Scan for the cell matching the given text and deliver its (X, Y) coordinate at center. 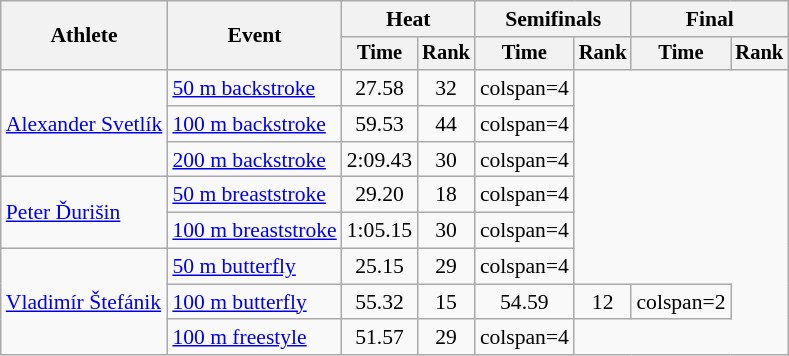
100 m freestyle (254, 338)
32 (446, 88)
12 (603, 302)
Heat (408, 19)
54.59 (524, 302)
Alexander Svetlík (84, 124)
50 m backstroke (254, 88)
15 (446, 302)
2:09.43 (380, 160)
100 m breaststroke (254, 231)
200 m backstroke (254, 160)
Athlete (84, 36)
51.57 (380, 338)
1:05.15 (380, 231)
50 m butterfly (254, 267)
27.58 (380, 88)
29.20 (380, 195)
59.53 (380, 124)
Vladimír Štefánik (84, 302)
18 (446, 195)
50 m breaststroke (254, 195)
Semifinals (554, 19)
Peter Ďurišin (84, 212)
100 m backstroke (254, 124)
44 (446, 124)
100 m butterfly (254, 302)
55.32 (380, 302)
Event (254, 36)
Final (710, 19)
25.15 (380, 267)
colspan=2 (680, 302)
